Locate the cell with the specified text and output its (X, Y) center coordinate. 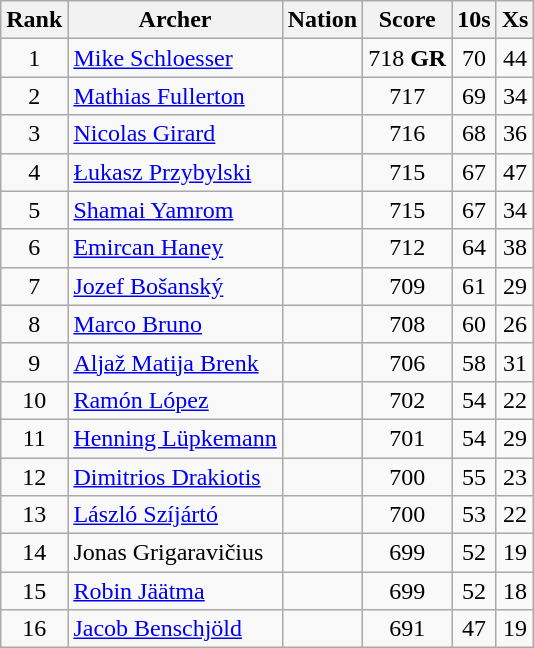
5 (34, 210)
Emircan Haney (175, 248)
Robin Jäätma (175, 591)
14 (34, 553)
708 (408, 324)
Aljaž Matija Brenk (175, 362)
26 (515, 324)
712 (408, 248)
11 (34, 438)
1 (34, 58)
Ramón López (175, 400)
701 (408, 438)
2 (34, 96)
Mike Schloesser (175, 58)
Nation (322, 20)
6 (34, 248)
55 (474, 477)
16 (34, 629)
Dimitrios Drakiotis (175, 477)
7 (34, 286)
Łukasz Przybylski (175, 172)
Henning Lüpkemann (175, 438)
31 (515, 362)
Jacob Benschjöld (175, 629)
64 (474, 248)
12 (34, 477)
44 (515, 58)
8 (34, 324)
Mathias Fullerton (175, 96)
László Szíjártó (175, 515)
60 (474, 324)
23 (515, 477)
709 (408, 286)
9 (34, 362)
702 (408, 400)
38 (515, 248)
Score (408, 20)
68 (474, 134)
10s (474, 20)
10 (34, 400)
718 GR (408, 58)
691 (408, 629)
Rank (34, 20)
716 (408, 134)
Jonas Grigaravičius (175, 553)
717 (408, 96)
3 (34, 134)
18 (515, 591)
Shamai Yamrom (175, 210)
4 (34, 172)
13 (34, 515)
Marco Bruno (175, 324)
15 (34, 591)
706 (408, 362)
36 (515, 134)
Archer (175, 20)
Jozef Bošanský (175, 286)
58 (474, 362)
Nicolas Girard (175, 134)
Xs (515, 20)
53 (474, 515)
69 (474, 96)
70 (474, 58)
61 (474, 286)
